Locate the cell with the specified text and output its [x, y] center coordinate. 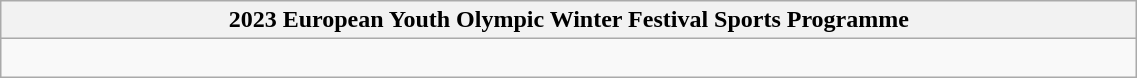
2023 European Youth Olympic Winter Festival Sports Programme [569, 20]
